Capture the cell that displays the provided text and extract its [X, Y] central coordinate. 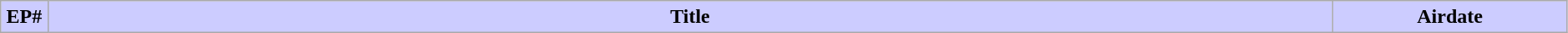
Title [690, 17]
Airdate [1450, 17]
EP# [24, 17]
